Provide the (X, Y) coordinate of the cell's center where the given text is located.  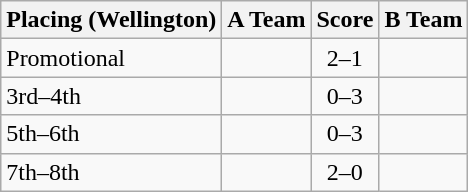
Promotional (112, 58)
7th–8th (112, 172)
5th–6th (112, 134)
A Team (266, 20)
B Team (424, 20)
2–1 (345, 58)
3rd–4th (112, 96)
2–0 (345, 172)
Placing (Wellington) (112, 20)
Score (345, 20)
